Pinpoint the cell where the given text exists, returning its [X, Y] midpoint coordinate. 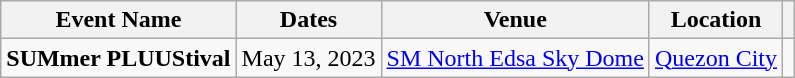
Event Name [118, 20]
Quezon City [716, 58]
SM North Edsa Sky Dome [515, 58]
May 13, 2023 [308, 58]
Location [716, 20]
Venue [515, 20]
SUMmer PLUUStival [118, 58]
Dates [308, 20]
